From the cell containing the given text, extract its center point as (X, Y) coordinate. 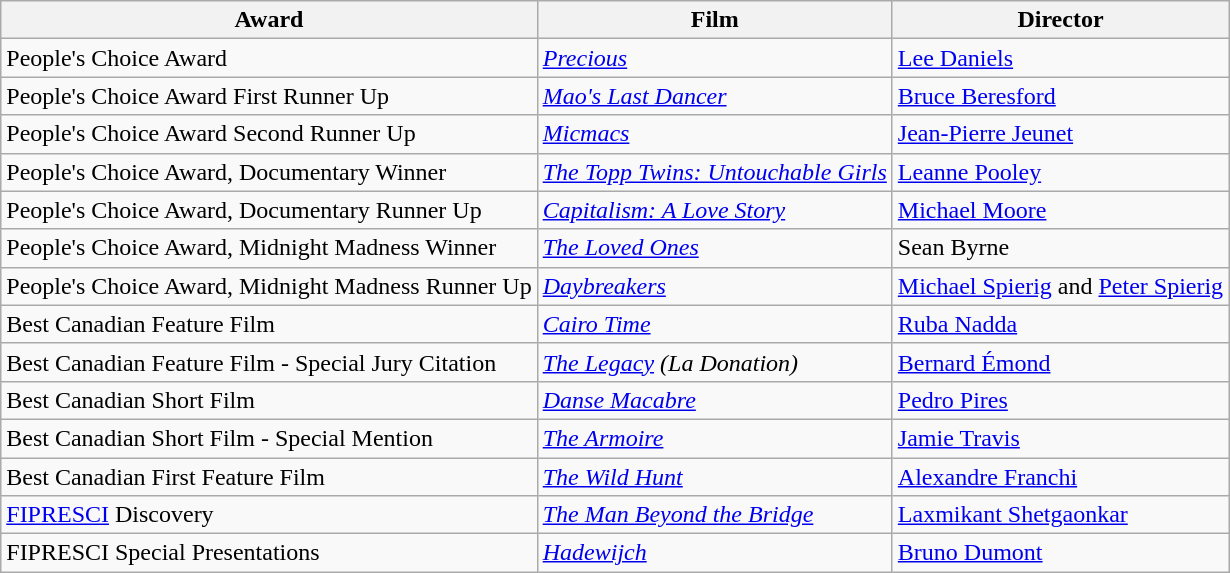
Best Canadian Short Film - Special Mention (269, 438)
Award (269, 20)
Bruce Beresford (1060, 96)
The Legacy (La Donation) (714, 362)
The Loved Ones (714, 248)
Best Canadian Feature Film - Special Jury Citation (269, 362)
People's Choice Award, Documentary Runner Up (269, 210)
Daybreakers (714, 286)
The Wild Hunt (714, 477)
Jamie Travis (1060, 438)
People's Choice Award (269, 58)
The Man Beyond the Bridge (714, 515)
Jean-Pierre Jeunet (1060, 134)
Danse Macabre (714, 400)
Ruba Nadda (1060, 324)
Best Canadian Feature Film (269, 324)
Cairo Time (714, 324)
FIPRESCI Special Presentations (269, 553)
Director (1060, 20)
Michael Moore (1060, 210)
People's Choice Award Second Runner Up (269, 134)
People's Choice Award, Midnight Madness Runner Up (269, 286)
Pedro Pires (1060, 400)
Precious (714, 58)
People's Choice Award, Midnight Madness Winner (269, 248)
Micmacs (714, 134)
The Armoire (714, 438)
Alexandre Franchi (1060, 477)
Bruno Dumont (1060, 553)
Sean Byrne (1060, 248)
Laxmikant Shetgaonkar (1060, 515)
Michael Spierig and Peter Spierig (1060, 286)
FIPRESCI Discovery (269, 515)
People's Choice Award, Documentary Winner (269, 172)
Best Canadian First Feature Film (269, 477)
Bernard Émond (1060, 362)
Lee Daniels (1060, 58)
Mao's Last Dancer (714, 96)
Film (714, 20)
Hadewijch (714, 553)
Capitalism: A Love Story (714, 210)
People's Choice Award First Runner Up (269, 96)
The Topp Twins: Untouchable Girls (714, 172)
Leanne Pooley (1060, 172)
Best Canadian Short Film (269, 400)
